For the text-containing cell, return its midpoint in (X, Y) coordinate format. 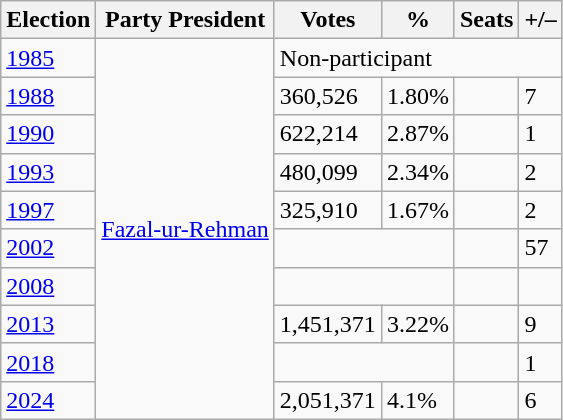
57 (540, 248)
Fazal-ur-Rehman (186, 230)
6 (540, 400)
325,910 (328, 210)
1,451,371 (328, 324)
2,051,371 (328, 400)
2.34% (418, 172)
1988 (48, 96)
3.22% (418, 324)
1.67% (418, 210)
1990 (48, 134)
1985 (48, 58)
2008 (48, 286)
2013 (48, 324)
2002 (48, 248)
480,099 (328, 172)
7 (540, 96)
2018 (48, 362)
622,214 (328, 134)
Party President (186, 20)
4.1% (418, 400)
+/– (540, 20)
2024 (48, 400)
Votes (328, 20)
Election (48, 20)
2.87% (418, 134)
1.80% (418, 96)
Seats (486, 20)
9 (540, 324)
1997 (48, 210)
Non-participant (418, 58)
360,526 (328, 96)
% (418, 20)
1993 (48, 172)
